Output the [x, y] coordinate of the center of the cell containing the given text.  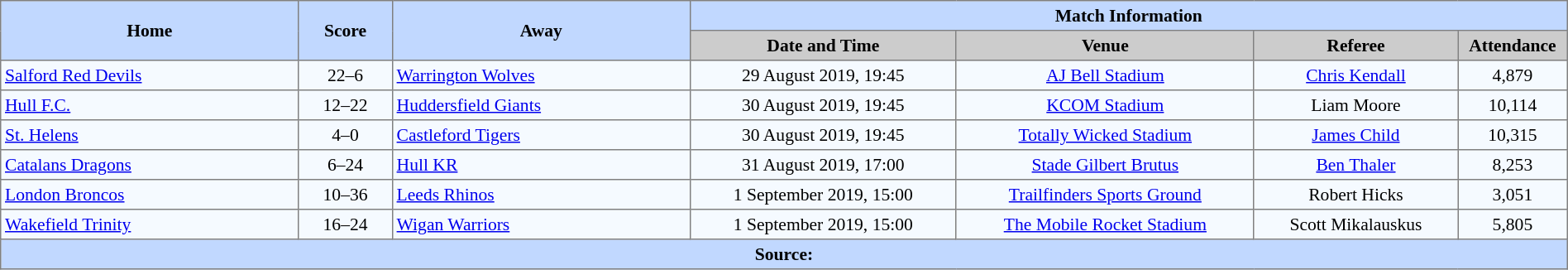
Match Information [1128, 16]
8,253 [1513, 165]
London Broncos [150, 195]
Scott Mikalauskus [1355, 224]
Ben Thaler [1355, 165]
16–24 [346, 224]
Source: [784, 254]
12–22 [346, 105]
Chris Kendall [1355, 75]
Trailfinders Sports Ground [1105, 195]
Castleford Tigers [541, 135]
Wigan Warriors [541, 224]
Home [150, 31]
Hull F.C. [150, 105]
4–0 [346, 135]
Totally Wicked Stadium [1105, 135]
Warrington Wolves [541, 75]
Stade Gilbert Brutus [1105, 165]
Liam Moore [1355, 105]
James Child [1355, 135]
Referee [1355, 46]
Wakefield Trinity [150, 224]
3,051 [1513, 195]
Score [346, 31]
Leeds Rhinos [541, 195]
Date and Time [823, 46]
KCOM Stadium [1105, 105]
22–6 [346, 75]
Away [541, 31]
Attendance [1513, 46]
10,315 [1513, 135]
Huddersfield Giants [541, 105]
Venue [1105, 46]
10,114 [1513, 105]
Catalans Dragons [150, 165]
The Mobile Rocket Stadium [1105, 224]
31 August 2019, 17:00 [823, 165]
Hull KR [541, 165]
29 August 2019, 19:45 [823, 75]
5,805 [1513, 224]
St. Helens [150, 135]
10–36 [346, 195]
Salford Red Devils [150, 75]
Robert Hicks [1355, 195]
4,879 [1513, 75]
6–24 [346, 165]
AJ Bell Stadium [1105, 75]
